Detect which cell encompasses the target text, then output its [X, Y] center coordinate. 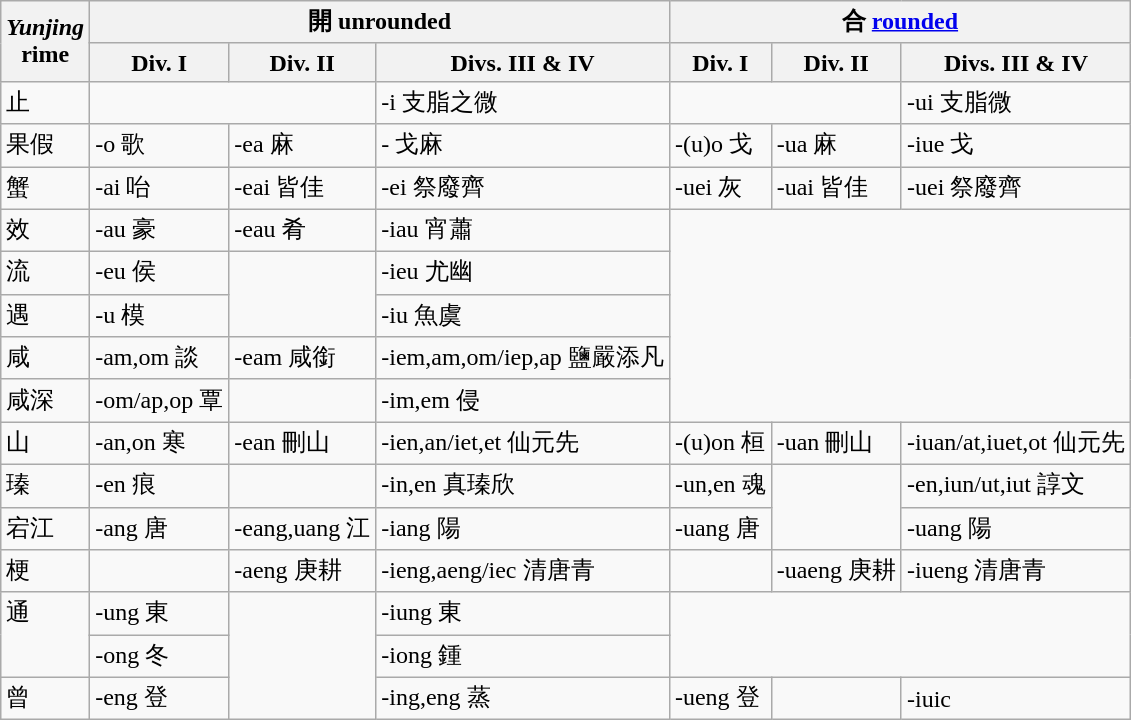
-ing,eng 蒸 [523, 698]
-o 歌 [160, 146]
-eu 侯 [160, 274]
-uang 唐 [720, 528]
-i 支脂之微 [523, 102]
-iuic [1016, 698]
-aeng 庚耕 [302, 572]
流 [46, 274]
-iuan/at,iuet,ot 仙元先 [1016, 444]
-am,om 談 [160, 358]
- 戈麻 [523, 146]
-im,em 侵 [523, 400]
遇 [46, 316]
-ang 唐 [160, 528]
-iueng 清唐青 [1016, 572]
-an,on 寒 [160, 444]
果假 [46, 146]
-uaeng 庚耕 [836, 572]
咸 [46, 358]
-ui 支脂微 [1016, 102]
-(u)on 桓 [720, 444]
-eai 皆佳 [302, 188]
Yunjingrime [46, 42]
-ien,an/iet,et 仙元先 [523, 444]
通 [46, 634]
-(u)o 戈 [720, 146]
-en,iun/ut,iut 諄文 [1016, 486]
-au 豪 [160, 230]
-ieng,aeng/iec 清唐青 [523, 572]
-eam 咸銜 [302, 358]
-ea 麻 [302, 146]
效 [46, 230]
-ua 麻 [836, 146]
-iem,am,om/iep,ap 鹽嚴添凡 [523, 358]
-ean 刪山 [302, 444]
-uan 刪山 [836, 444]
-eau 肴 [302, 230]
止 [46, 102]
-ong 冬 [160, 656]
-eang,uang 江 [302, 528]
-ei 祭廢齊 [523, 188]
-uang 陽 [1016, 528]
-om/ap,op 覃 [160, 400]
-ai 咍 [160, 188]
-iong 鍾 [523, 656]
-iung 東 [523, 614]
-ieu 尤幽 [523, 274]
-u 模 [160, 316]
-en 痕 [160, 486]
-in,en 真瑧欣 [523, 486]
合 rounded [900, 22]
-ung 東 [160, 614]
-ueng 登 [720, 698]
開 unrounded [380, 22]
蟹 [46, 188]
咸深 [46, 400]
-uei 灰 [720, 188]
-iang 陽 [523, 528]
-un,en 魂 [720, 486]
-iue 戈 [1016, 146]
-iau 宵蕭 [523, 230]
山 [46, 444]
瑧 [46, 486]
曾 [46, 698]
宕江 [46, 528]
-iu 魚虞 [523, 316]
-uai 皆佳 [836, 188]
-eng 登 [160, 698]
梗 [46, 572]
-uei 祭廢齊 [1016, 188]
